Pinpoint the cell where the given text exists, returning its [X, Y] midpoint coordinate. 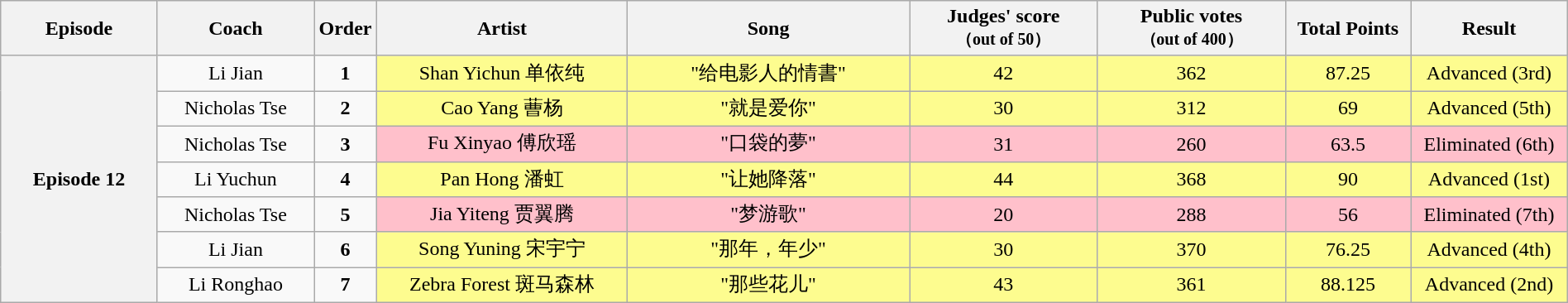
Advanced (3rd) [1489, 73]
Zebra Forest 斑马森林 [501, 285]
63.5 [1348, 144]
312 [1191, 109]
260 [1191, 144]
"就是爱你" [769, 109]
6 [346, 250]
288 [1191, 215]
56 [1348, 215]
"那些花儿" [769, 285]
5 [346, 215]
Advanced (2nd) [1489, 285]
"口袋的夢" [769, 144]
Cao Yang 蓸杨 [501, 109]
Result [1489, 28]
Advanced (5th) [1489, 109]
Eliminated (7th) [1489, 215]
Episode [79, 28]
"让她降落" [769, 179]
Order [346, 28]
"那年，年少" [769, 250]
Song Yuning 宋宇宁 [501, 250]
Total Points [1348, 28]
42 [1004, 73]
Advanced (1st) [1489, 179]
Advanced (4th) [1489, 250]
43 [1004, 285]
Judges' score（out of 50） [1004, 28]
87.25 [1348, 73]
361 [1191, 285]
31 [1004, 144]
88.125 [1348, 285]
20 [1004, 215]
368 [1191, 179]
Coach [235, 28]
90 [1348, 179]
Episode 12 [79, 179]
"梦游歌" [769, 215]
370 [1191, 250]
Li Yuchun [235, 179]
4 [346, 179]
Pan Hong 潘虹 [501, 179]
Li Ronghao [235, 285]
44 [1004, 179]
7 [346, 285]
1 [346, 73]
Fu Xinyao 傅欣瑶 [501, 144]
"给电影人的情書" [769, 73]
Public votes（out of 400） [1191, 28]
2 [346, 109]
Jia Yiteng 贾翼腾 [501, 215]
Song [769, 28]
76.25 [1348, 250]
3 [346, 144]
362 [1191, 73]
69 [1348, 109]
Shan Yichun 单依纯 [501, 73]
Artist [501, 28]
Eliminated (6th) [1489, 144]
